From the cell containing the given text, extract its center point as (X, Y) coordinate. 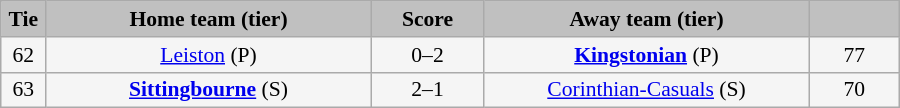
Kingstonian (P) (647, 55)
70 (854, 90)
Sittingbourne (S) (209, 90)
77 (854, 55)
Corinthian-Casuals (S) (647, 90)
62 (24, 55)
Score (427, 19)
2–1 (427, 90)
Away team (tier) (647, 19)
Leiston (P) (209, 55)
Home team (tier) (209, 19)
0–2 (427, 55)
Tie (24, 19)
63 (24, 90)
